Find where the given text appears and provide that cell's center as [X, Y] coordinate. 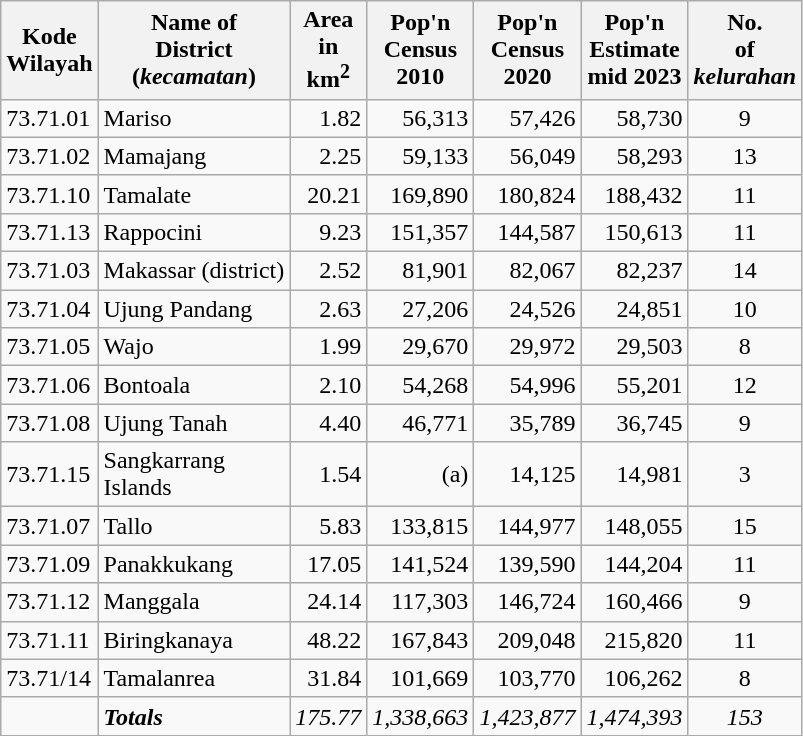
144,587 [528, 232]
4.40 [328, 423]
Tallo [194, 526]
Pop'nCensus2020 [528, 50]
169,890 [420, 194]
73.71.12 [50, 602]
24,526 [528, 309]
117,303 [420, 602]
17.05 [328, 564]
133,815 [420, 526]
(a) [420, 474]
146,724 [528, 602]
73.71.01 [50, 118]
73.71.06 [50, 385]
56,049 [528, 156]
Bontoala [194, 385]
24.14 [328, 602]
56,313 [420, 118]
1.99 [328, 347]
29,972 [528, 347]
Pop'nCensus2010 [420, 50]
2.52 [328, 271]
14,125 [528, 474]
1,338,663 [420, 716]
9.23 [328, 232]
209,048 [528, 640]
1,474,393 [634, 716]
Kode Wilayah [50, 50]
139,590 [528, 564]
160,466 [634, 602]
73.71.09 [50, 564]
73.71.10 [50, 194]
No. ofkelurahan [745, 50]
1.54 [328, 474]
144,204 [634, 564]
150,613 [634, 232]
Pop'nEstimatemid 2023 [634, 50]
151,357 [420, 232]
141,524 [420, 564]
36,745 [634, 423]
Sangkarrang Islands [194, 474]
Totals [194, 716]
10 [745, 309]
46,771 [420, 423]
73.71.08 [50, 423]
153 [745, 716]
59,133 [420, 156]
55,201 [634, 385]
29,670 [420, 347]
12 [745, 385]
57,426 [528, 118]
1.82 [328, 118]
15 [745, 526]
106,262 [634, 678]
73.71.02 [50, 156]
1,423,877 [528, 716]
180,824 [528, 194]
3 [745, 474]
24,851 [634, 309]
Panakkukang [194, 564]
58,730 [634, 118]
81,901 [420, 271]
Ujung Tanah [194, 423]
31.84 [328, 678]
144,977 [528, 526]
73.71.15 [50, 474]
Area inkm2 [328, 50]
5.83 [328, 526]
54,996 [528, 385]
Tamalate [194, 194]
48.22 [328, 640]
35,789 [528, 423]
14 [745, 271]
Ujung Pandang [194, 309]
Rappocini [194, 232]
Name ofDistrict(kecamatan) [194, 50]
82,237 [634, 271]
73.71.04 [50, 309]
14,981 [634, 474]
103,770 [528, 678]
Wajo [194, 347]
73.71/14 [50, 678]
58,293 [634, 156]
175.77 [328, 716]
Biringkanaya [194, 640]
29,503 [634, 347]
54,268 [420, 385]
2.63 [328, 309]
73.71.07 [50, 526]
Tamalanrea [194, 678]
Manggala [194, 602]
167,843 [420, 640]
Mariso [194, 118]
Makassar (district) [194, 271]
82,067 [528, 271]
73.71.05 [50, 347]
101,669 [420, 678]
73.71.13 [50, 232]
73.71.11 [50, 640]
20.21 [328, 194]
27,206 [420, 309]
148,055 [634, 526]
2.10 [328, 385]
13 [745, 156]
188,432 [634, 194]
215,820 [634, 640]
Mamajang [194, 156]
2.25 [328, 156]
73.71.03 [50, 271]
